Capture the cell that displays the provided text and extract its (x, y) central coordinate. 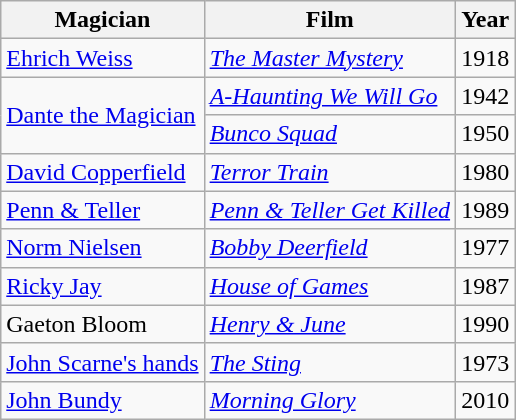
Ehrich Weiss (102, 58)
Film (330, 20)
1989 (486, 210)
1977 (486, 248)
Magician (102, 20)
Norm Nielsen (102, 248)
The Master Mystery (330, 58)
Henry & June (330, 324)
Gaeton Bloom (102, 324)
The Sting (330, 362)
1987 (486, 286)
David Copperfield (102, 172)
A-Haunting We Will Go (330, 96)
Ricky Jay (102, 286)
John Bundy (102, 400)
Penn & Teller (102, 210)
Bobby Deerfield (330, 248)
Bunco Squad (330, 134)
John Scarne's hands (102, 362)
1980 (486, 172)
Dante the Magician (102, 115)
1942 (486, 96)
1950 (486, 134)
2010 (486, 400)
1918 (486, 58)
Terror Train (330, 172)
Penn & Teller Get Killed (330, 210)
1973 (486, 362)
House of Games (330, 286)
1990 (486, 324)
Year (486, 20)
Morning Glory (330, 400)
